Provide the [x, y] coordinate of the cell's center where the given text is located.  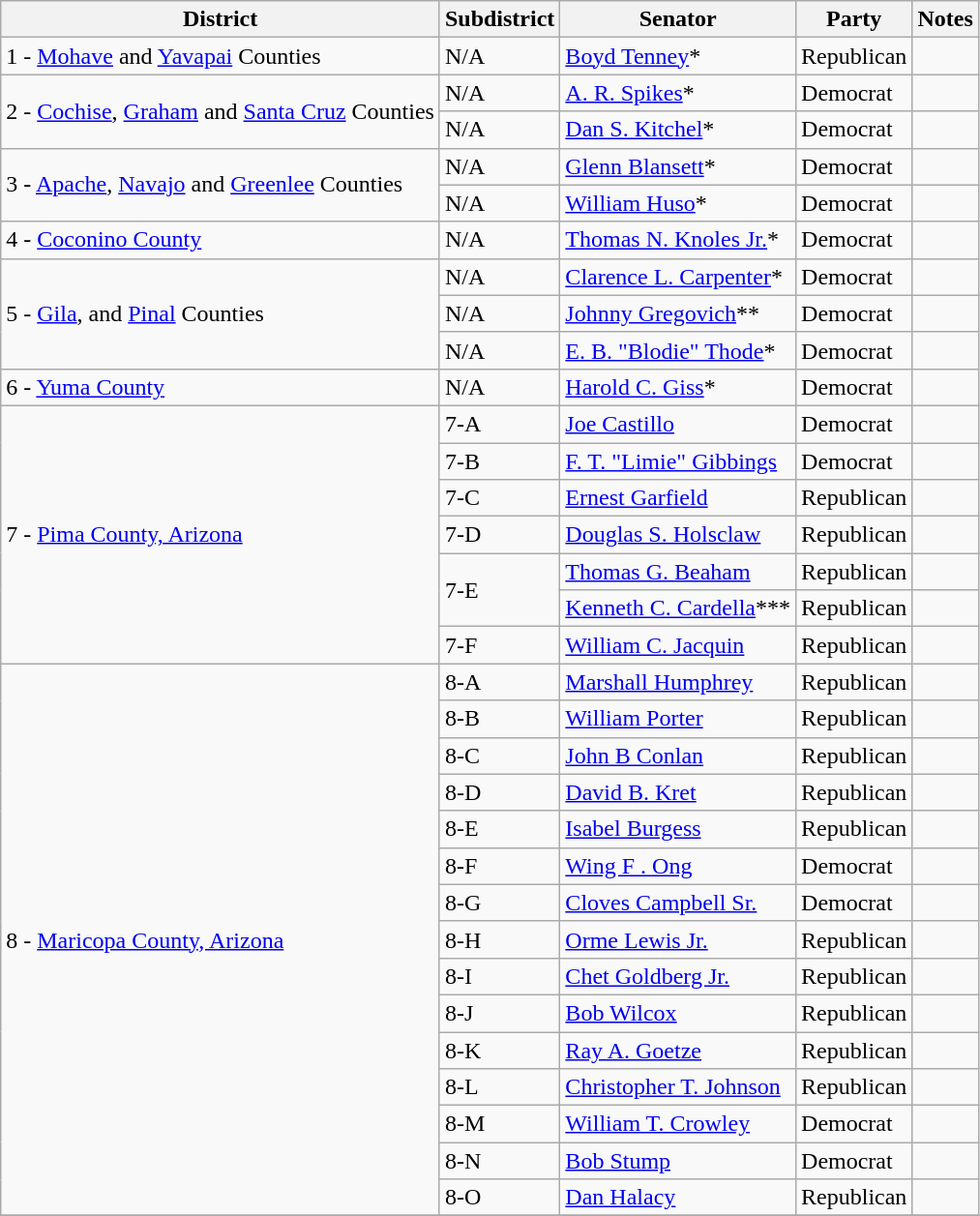
8-D [499, 792]
Bob Stump [678, 1161]
8-N [499, 1161]
7-D [499, 535]
F. T. "Limie" Gibbings [678, 461]
8-H [499, 939]
Ray A. Goetze [678, 1050]
E. B. "Blodie" Thode* [678, 350]
Glenn Blansett* [678, 166]
Isabel Burgess [678, 829]
8-G [499, 903]
Dan Halacy [678, 1198]
8-F [499, 866]
William Huso* [678, 203]
Dan S. Kitchel* [678, 130]
8-A [499, 682]
Ernest Garfield [678, 498]
8-O [499, 1198]
A. R. Spikes* [678, 93]
8-K [499, 1050]
7-F [499, 645]
Thomas N. Knoles Jr.* [678, 240]
William C. Jacquin [678, 645]
Boyd Tenney* [678, 56]
Douglas S. Holsclaw [678, 535]
Christopher T. Johnson [678, 1087]
8-B [499, 719]
Marshall Humphrey [678, 682]
William Porter [678, 719]
Party [854, 19]
Harold C. Giss* [678, 387]
7-A [499, 424]
Wing F . Ong [678, 866]
7 - Pima County, Arizona [221, 534]
7-B [499, 461]
8-C [499, 756]
Kenneth C. Cardella*** [678, 608]
5 - Gila, and Pinal Counties [221, 313]
8-I [499, 976]
4 - Coconino County [221, 240]
Chet Goldberg Jr. [678, 976]
Joe Castillo [678, 424]
8-L [499, 1087]
Cloves Campbell Sr. [678, 903]
Notes [945, 19]
William T. Crowley [678, 1124]
3 - Apache, Navajo and Greenlee Counties [221, 185]
2 - Cochise, Graham and Santa Cruz Counties [221, 111]
1 - Mohave and Yavapai Counties [221, 56]
8 - Maricopa County, Arizona [221, 940]
John B Conlan [678, 756]
David B. Kret [678, 792]
Senator [678, 19]
8-E [499, 829]
Thomas G. Beaham [678, 572]
Subdistrict [499, 19]
District [221, 19]
Johnny Gregovich** [678, 313]
8-M [499, 1124]
8-J [499, 1013]
6 - Yuma County [221, 387]
Bob Wilcox [678, 1013]
Clarence L. Carpenter* [678, 277]
Orme Lewis Jr. [678, 939]
7-E [499, 590]
7-C [499, 498]
